Capture the cell that displays the provided text and extract its (x, y) central coordinate. 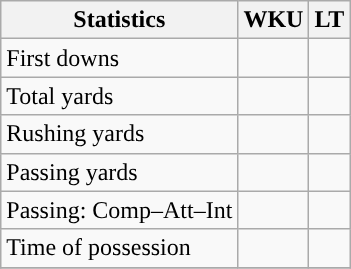
Total yards (120, 96)
LT (330, 20)
WKU (274, 20)
Passing yards (120, 172)
Time of possession (120, 248)
Passing: Comp–Att–Int (120, 210)
Rushing yards (120, 134)
First downs (120, 58)
Statistics (120, 20)
